Locate the cell with the specified text and output its [X, Y] center coordinate. 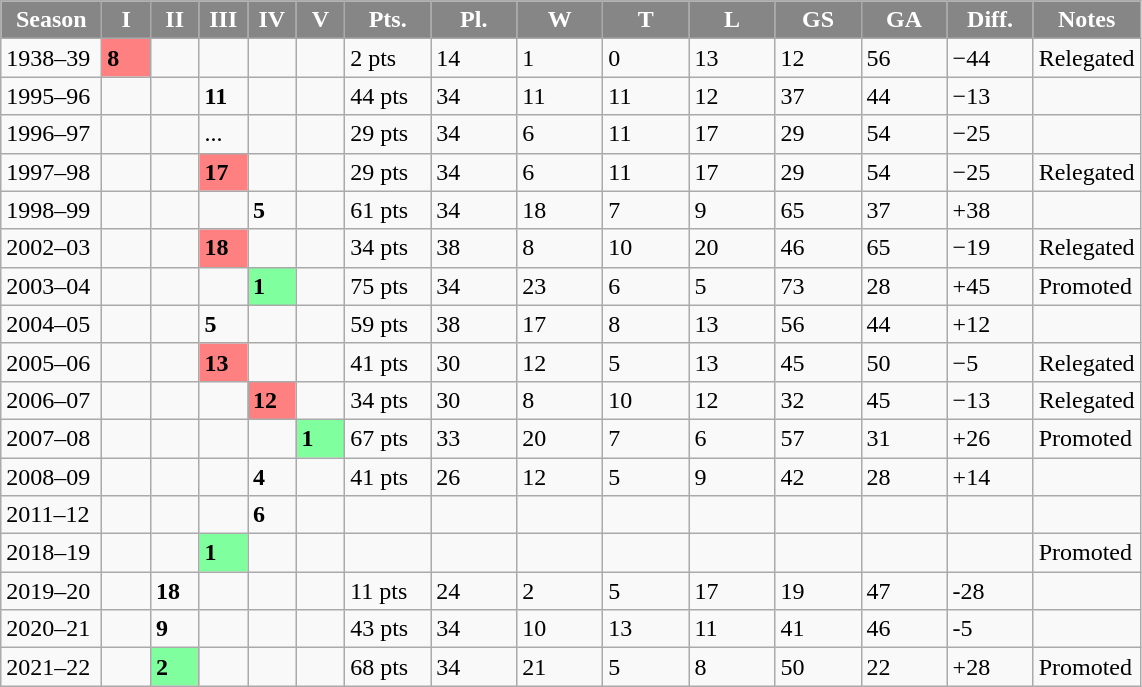
1995–96 [52, 96]
II [174, 20]
-5 [990, 629]
21 [560, 667]
1938–39 [52, 58]
0 [646, 58]
75 pts [388, 286]
2021–22 [52, 667]
I [126, 20]
GA [904, 20]
Diff. [990, 20]
61 pts [388, 210]
23 [560, 286]
68 pts [388, 667]
2003–04 [52, 286]
43 pts [388, 629]
2004–05 [52, 324]
L [732, 20]
V [320, 20]
31 [904, 438]
11 pts [388, 591]
2020–21 [52, 629]
W [560, 20]
GS [818, 20]
24 [474, 591]
59 pts [388, 324]
57 [818, 438]
−5 [990, 362]
1997–98 [52, 172]
+38 [990, 210]
IV [272, 20]
44 pts [388, 96]
19 [818, 591]
1998–99 [52, 210]
32 [818, 400]
-28 [990, 591]
Notes [1086, 20]
... [224, 134]
−19 [990, 248]
14 [474, 58]
T [646, 20]
26 [474, 477]
47 [904, 591]
1996–97 [52, 134]
41 [818, 629]
2011–12 [52, 515]
+45 [990, 286]
2 pts [388, 58]
2018–19 [52, 553]
+12 [990, 324]
2019–20 [52, 591]
73 [818, 286]
+14 [990, 477]
Pts. [388, 20]
Season [52, 20]
33 [474, 438]
42 [818, 477]
−44 [990, 58]
Pl. [474, 20]
2006–07 [52, 400]
2008–09 [52, 477]
III [224, 20]
4 [272, 477]
22 [904, 667]
67 pts [388, 438]
2007–08 [52, 438]
2002–03 [52, 248]
+28 [990, 667]
+26 [990, 438]
2005–06 [52, 362]
